Capture the cell that displays the provided text and extract its (X, Y) central coordinate. 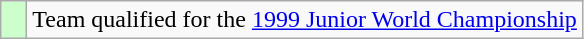
Team qualified for the 1999 Junior World Championship (305, 20)
